Pinpoint the cell where the given text exists, returning its (X, Y) midpoint coordinate. 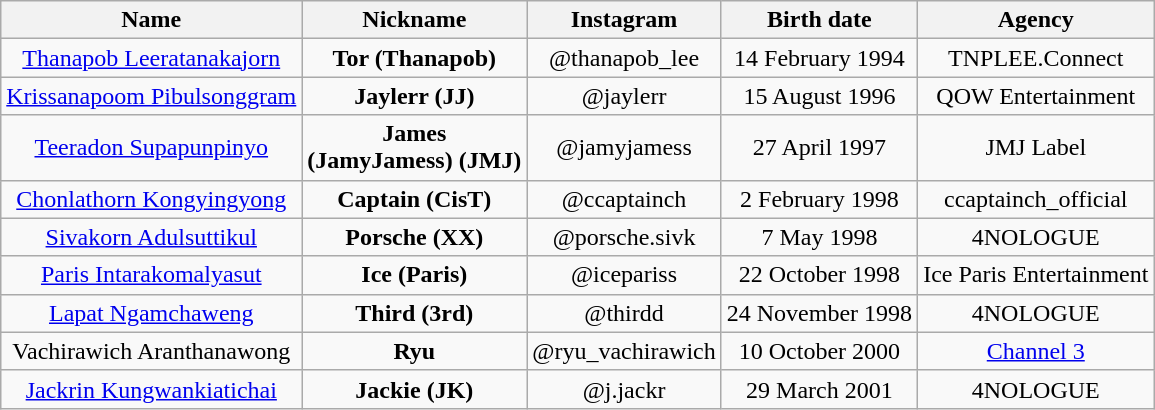
@ryu_vachirawich (624, 351)
10 October 2000 (819, 351)
Paris Intarakomalyasut (152, 275)
QOW Entertainment (1036, 96)
Jackrin Kungwankiatichai (152, 389)
Nickname (414, 20)
Agency (1036, 20)
2 February 1998 (819, 199)
@ccaptainch (624, 199)
Instagram (624, 20)
Tor (Thanapob) (414, 58)
Third (3rd) (414, 313)
Jaylerr (JJ) (414, 96)
29 March 2001 (819, 389)
Ryu (414, 351)
24 November 1998 (819, 313)
Ice (Paris) (414, 275)
Jackie (JK) (414, 389)
ccaptainch_official (1036, 199)
22 October 1998 (819, 275)
@j.jackr (624, 389)
Lapat Ngamchaweng (152, 313)
@jamyjamess (624, 148)
JMJ Label (1036, 148)
Teeradon Supapunpinyo (152, 148)
@thanapob_lee (624, 58)
Channel 3 (1036, 351)
27 April 1997 (819, 148)
@icepariss (624, 275)
14 February 1994 (819, 58)
Krissanapoom Pibulsonggram (152, 96)
Captain (CisT) (414, 199)
Birth date (819, 20)
Ice Paris Entertainment (1036, 275)
@porsche.sivk (624, 237)
Porsche (XX) (414, 237)
7 May 1998 (819, 237)
James(JamyJamess) (JMJ) (414, 148)
Thanapob Leeratanakajorn (152, 58)
15 August 1996 (819, 96)
@thirdd (624, 313)
Vachirawich Aranthanawong (152, 351)
Name (152, 20)
Sivakorn Adulsuttikul (152, 237)
@jaylerr (624, 96)
Chonlathorn Kongyingyong (152, 199)
TNPLEE.Connect (1036, 58)
